For the text-containing cell, return its midpoint in [X, Y] coordinate format. 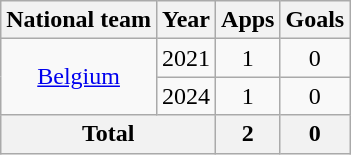
National team [79, 20]
Apps [248, 20]
Belgium [79, 77]
Goals [315, 20]
2 [248, 134]
2024 [186, 96]
2021 [186, 58]
Total [108, 134]
Year [186, 20]
